Capture the cell that displays the provided text and extract its [X, Y] central coordinate. 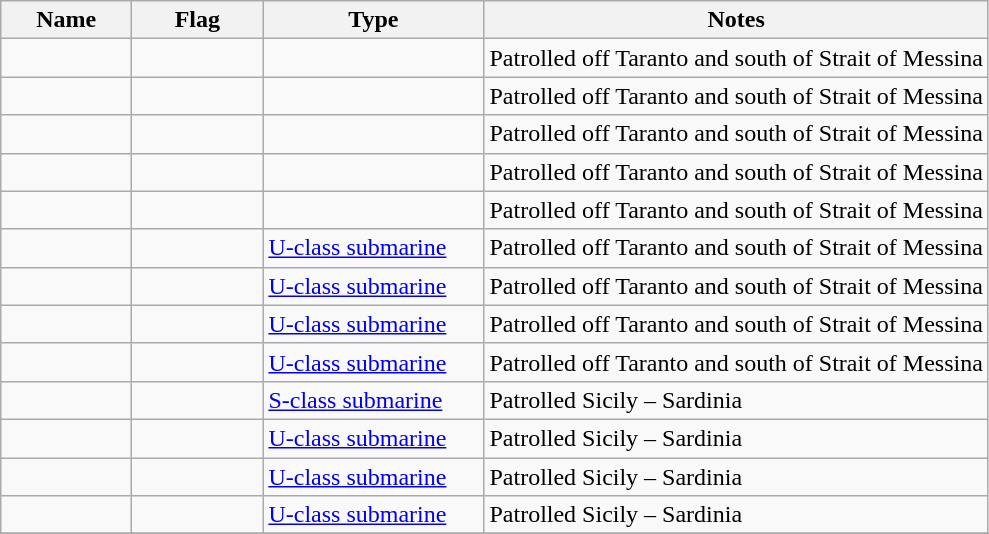
S-class submarine [374, 400]
Type [374, 20]
Flag [198, 20]
Notes [736, 20]
Name [66, 20]
